Return the (X, Y) coordinate for the center point of the cell that contains the specified text.  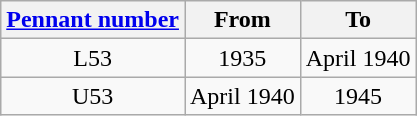
L53 (93, 58)
1935 (242, 58)
Pennant number (93, 20)
To (358, 20)
U53 (93, 96)
1945 (358, 96)
From (242, 20)
